Scan for the cell matching the given text and deliver its (x, y) coordinate at center. 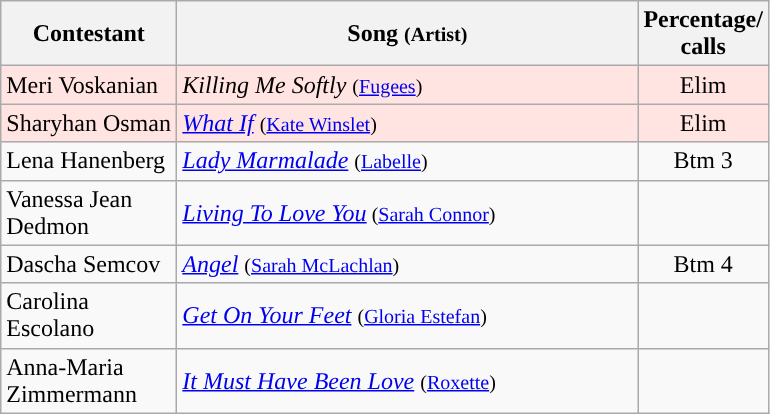
Sharyhan Osman (89, 123)
Dascha Semcov (89, 264)
What If (Kate Winslet) (408, 123)
Song (Artist) (408, 34)
Btm 4 (704, 264)
Contestant (89, 34)
Lady Marmalade (Labelle) (408, 161)
Vanessa Jean Dedmon (89, 212)
Angel (Sarah McLachlan) (408, 264)
Percentage/calls (704, 34)
Killing Me Softly (Fugees) (408, 85)
Lena Hanenberg (89, 161)
Btm 3 (704, 161)
Meri Voskanian (89, 85)
Living To Love You (Sarah Connor) (408, 212)
Get On Your Feet (Gloria Estefan) (408, 316)
It Must Have Been Love (Roxette) (408, 380)
Carolina Escolano (89, 316)
Anna-Maria Zimmermann (89, 380)
